Locate the cell with the specified text and output its (x, y) center coordinate. 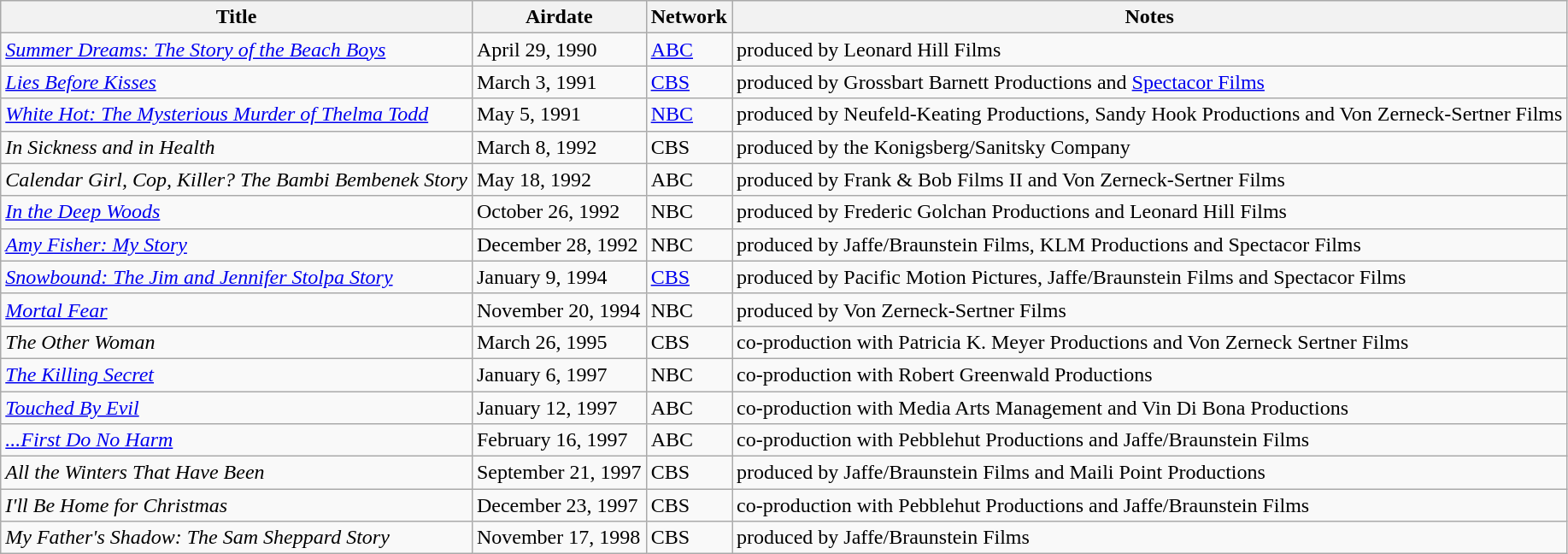
The Killing Secret (237, 374)
Lies Before Kisses (237, 82)
Snowbound: The Jim and Jennifer Stolpa Story (237, 277)
In Sickness and in Health (237, 147)
All the Winters That Have Been (237, 473)
Title (237, 17)
produced by Leonard Hill Films (1148, 50)
May 5, 1991 (559, 115)
produced by Jaffe/Braunstein Films, KLM Productions and Spectacor Films (1148, 245)
December 23, 1997 (559, 505)
Mortal Fear (237, 309)
co-production with Media Arts Management and Vin Di Bona Productions (1148, 408)
produced by Neufeld-Keating Productions, Sandy Hook Productions and Von Zerneck-Sertner Films (1148, 115)
produced by Grossbart Barnett Productions and Spectacor Films (1148, 82)
March 26, 1995 (559, 342)
The Other Woman (237, 342)
Airdate (559, 17)
I'll Be Home for Christmas (237, 505)
produced by Frank & Bob Films II and Von Zerneck-Sertner Films (1148, 180)
October 26, 1992 (559, 212)
March 8, 1992 (559, 147)
produced by Von Zerneck-Sertner Films (1148, 309)
December 28, 1992 (559, 245)
produced by the Konigsberg/Sanitsky Company (1148, 147)
produced by Pacific Motion Pictures, Jaffe/Braunstein Films and Spectacor Films (1148, 277)
March 3, 1991 (559, 82)
Summer Dreams: The Story of the Beach Boys (237, 50)
Calendar Girl, Cop, Killer? The Bambi Bembenek Story (237, 180)
co-production with Robert Greenwald Productions (1148, 374)
Amy Fisher: My Story (237, 245)
In the Deep Woods (237, 212)
September 21, 1997 (559, 473)
produced by Jaffe/Braunstein Films (1148, 538)
January 12, 1997 (559, 408)
Network (689, 17)
produced by Frederic Golchan Productions and Leonard Hill Films (1148, 212)
Touched By Evil (237, 408)
produced by Jaffe/Braunstein Films and Maili Point Productions (1148, 473)
November 17, 1998 (559, 538)
February 16, 1997 (559, 440)
...First Do No Harm (237, 440)
April 29, 1990 (559, 50)
May 18, 1992 (559, 180)
White Hot: The Mysterious Murder of Thelma Todd (237, 115)
November 20, 1994 (559, 309)
Notes (1148, 17)
January 9, 1994 (559, 277)
January 6, 1997 (559, 374)
co-production with Patricia K. Meyer Productions and Von Zerneck Sertner Films (1148, 342)
My Father's Shadow: The Sam Sheppard Story (237, 538)
